Locate the cell with the specified text and output its (x, y) center coordinate. 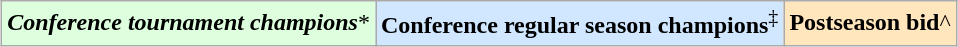
Postseason bid^ (870, 24)
Conference tournament champions* (189, 24)
Conference regular season champions‡ (580, 24)
